Detect which cell encompasses the target text, then output its (X, Y) center coordinate. 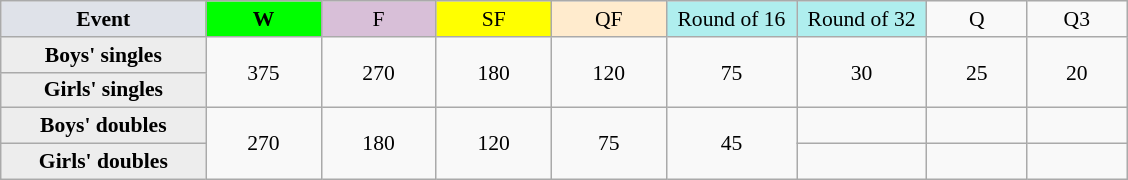
30 (861, 72)
45 (731, 144)
Girls' singles (104, 90)
W (264, 19)
Round of 16 (731, 19)
375 (264, 72)
Girls' doubles (104, 162)
20 (1077, 72)
25 (977, 72)
Round of 32 (861, 19)
Q3 (1077, 19)
Boys' doubles (104, 126)
Boys' singles (104, 55)
SF (494, 19)
Q (977, 19)
F (378, 19)
Event (104, 19)
QF (608, 19)
